Locate the cell with the specified text and output its (X, Y) center coordinate. 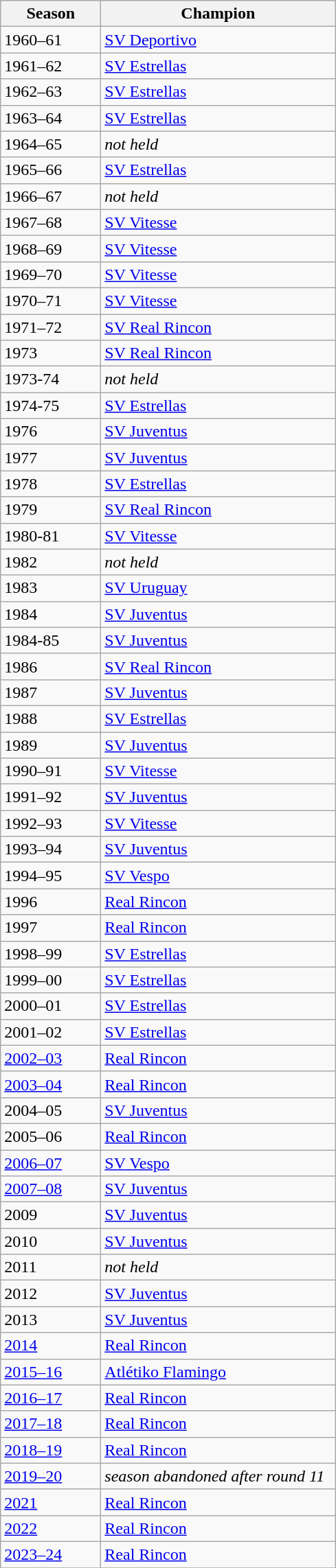
1966–67 (51, 196)
1982 (51, 562)
2014 (51, 1346)
2013 (51, 1320)
1996 (51, 902)
2015–16 (51, 1372)
1960–61 (51, 40)
2007–08 (51, 1189)
season abandoned after round 11 (219, 1476)
1964–65 (51, 144)
1963–64 (51, 118)
2003–04 (51, 1084)
2009 (51, 1215)
Season (51, 14)
2000–01 (51, 1006)
1984-85 (51, 640)
1977 (51, 458)
1999–00 (51, 980)
2005–06 (51, 1136)
2019–20 (51, 1476)
2004–05 (51, 1110)
SV Uruguay (219, 588)
1989 (51, 745)
2001–02 (51, 1032)
Atlétiko Flamingo (219, 1372)
1986 (51, 666)
1984 (51, 614)
1971–72 (51, 327)
1991–92 (51, 797)
2002–03 (51, 1058)
1969–70 (51, 274)
1970–71 (51, 301)
2012 (51, 1294)
1973 (51, 353)
1965–66 (51, 170)
1997 (51, 928)
1962–63 (51, 92)
1987 (51, 692)
1978 (51, 484)
1998–99 (51, 954)
1993–94 (51, 850)
1973-74 (51, 379)
1976 (51, 432)
1979 (51, 510)
SV Deportivo (219, 40)
2023–24 (51, 1554)
2022 (51, 1528)
1990–91 (51, 771)
2021 (51, 1502)
2006–07 (51, 1163)
1961–62 (51, 66)
2010 (51, 1241)
2016–17 (51, 1398)
1988 (51, 718)
1974-75 (51, 406)
1968–69 (51, 248)
1980-81 (51, 536)
2018–19 (51, 1450)
2011 (51, 1267)
1992–93 (51, 823)
2017–18 (51, 1424)
Champion (219, 14)
1967–68 (51, 222)
1994–95 (51, 876)
1983 (51, 588)
